Pinpoint the cell where the given text exists, returning its (x, y) midpoint coordinate. 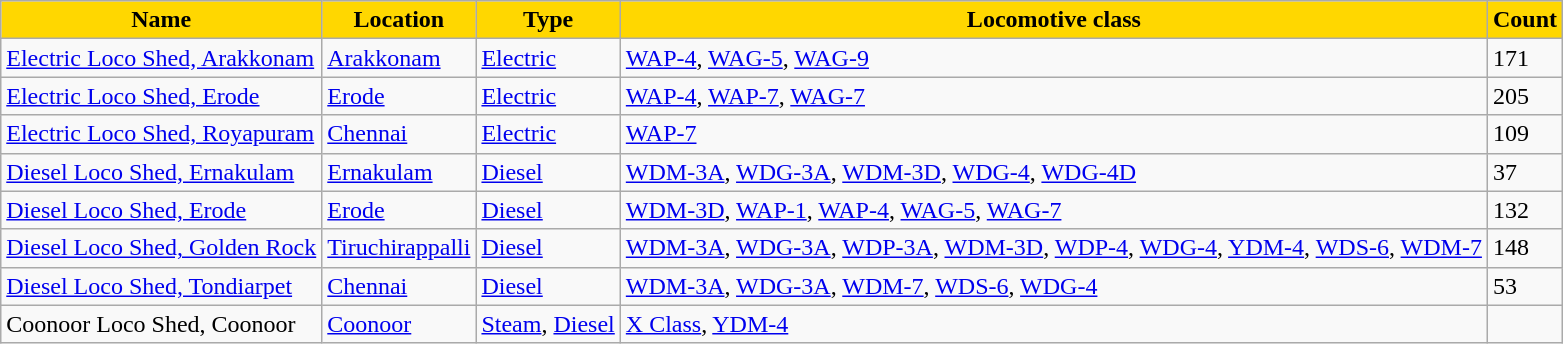
Coonoor Loco Shed, Coonoor (162, 324)
WDM-3D, WAP-1, WAP-4, WAG-5, WAG-7 (1054, 210)
WDM-3A, WDG-3A, WDM-3D, WDG-4, WDG-4D (1054, 172)
WDM-3A, WDG-3A, WDM-7, WDS-6, WDG-4 (1054, 286)
Electric Loco Shed, Royapuram (162, 134)
171 (1524, 58)
Coonoor (399, 324)
Locomotive class (1054, 20)
WAP-4, WAG-5, WAG-9 (1054, 58)
Diesel Loco Shed, Erode (162, 210)
Name (162, 20)
Diesel Loco Shed, Golden Rock (162, 248)
53 (1524, 286)
Steam, Diesel (548, 324)
109 (1524, 134)
148 (1524, 248)
Arakkonam (399, 58)
Electric Loco Shed, Arakkonam (162, 58)
X Class, YDM-4 (1054, 324)
WAP-4, WAP-7, WAG-7 (1054, 96)
Diesel Loco Shed, Ernakulam (162, 172)
Electric Loco Shed, Erode (162, 96)
WDM-3A, WDG-3A, WDP-3A, WDM-3D, WDP-4, WDG-4, YDM-4, WDS-6, WDM-7 (1054, 248)
Type (548, 20)
Location (399, 20)
WAP-7 (1054, 134)
Tiruchirappalli (399, 248)
37 (1524, 172)
132 (1524, 210)
Ernakulam (399, 172)
205 (1524, 96)
Diesel Loco Shed, Tondiarpet (162, 286)
Count (1524, 20)
